Detect which cell encompasses the target text, then output its [x, y] center coordinate. 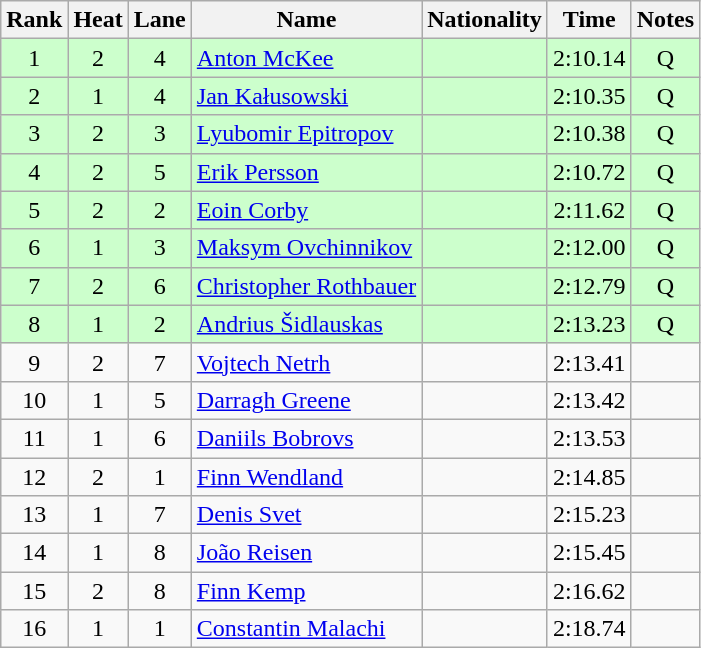
2:12.00 [589, 248]
2:16.62 [589, 591]
Finn Kemp [306, 591]
Erik Persson [306, 172]
2:10.38 [589, 134]
16 [34, 629]
Constantin Malachi [306, 629]
2:13.41 [589, 362]
9 [34, 362]
Notes [665, 20]
Heat [98, 20]
15 [34, 591]
João Reisen [306, 553]
2:14.85 [589, 477]
12 [34, 477]
2:13.23 [589, 324]
Christopher Rothbauer [306, 286]
Finn Wendland [306, 477]
Jan Kałusowski [306, 96]
10 [34, 400]
Eoin Corby [306, 210]
Lane [160, 20]
2:15.23 [589, 515]
Daniils Bobrovs [306, 438]
Anton McKee [306, 58]
Maksym Ovchinnikov [306, 248]
Nationality [485, 20]
2:13.53 [589, 438]
2:15.45 [589, 553]
2:11.62 [589, 210]
Vojtech Netrh [306, 362]
Andrius Šidlauskas [306, 324]
2:10.35 [589, 96]
2:13.42 [589, 400]
2:10.72 [589, 172]
14 [34, 553]
Lyubomir Epitropov [306, 134]
2:18.74 [589, 629]
Name [306, 20]
11 [34, 438]
2:10.14 [589, 58]
Denis Svet [306, 515]
Time [589, 20]
13 [34, 515]
Darragh Greene [306, 400]
Rank [34, 20]
2:12.79 [589, 286]
